Detect which cell encompasses the target text, then output its (x, y) center coordinate. 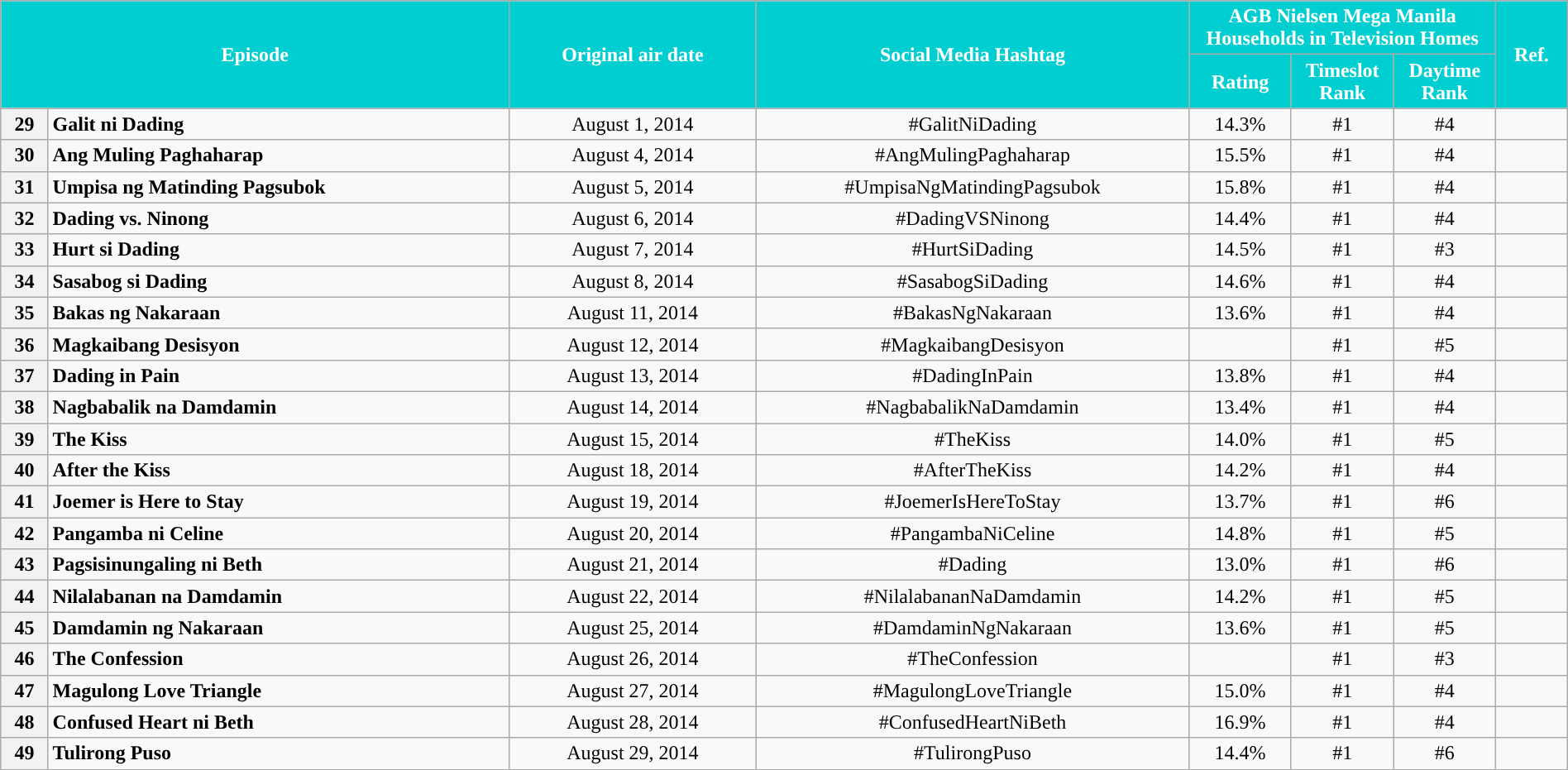
Confused Heart ni Beth (279, 722)
#DadingVSNinong (973, 218)
August 21, 2014 (633, 565)
August 26, 2014 (633, 659)
August 14, 2014 (633, 407)
August 28, 2014 (633, 722)
13.0% (1241, 565)
AGB Nielsen Mega Manila Households in Television Homes (1343, 28)
Umpisa ng Matinding Pagsubok (279, 187)
#AfterTheKiss (973, 471)
33 (25, 250)
Magulong Love Triangle (279, 691)
14.3% (1241, 124)
#NilalabananNaDamdamin (973, 596)
The Confession (279, 659)
43 (25, 565)
August 20, 2014 (633, 533)
34 (25, 281)
Pagsisinungaling ni Beth (279, 565)
14.5% (1241, 250)
August 27, 2014 (633, 691)
Sasabog si Dading (279, 281)
47 (25, 691)
36 (25, 344)
16.9% (1241, 722)
Social Media Hashtag (973, 55)
August 1, 2014 (633, 124)
August 7, 2014 (633, 250)
Nagbabalik na Damdamin (279, 407)
49 (25, 753)
#TheKiss (973, 439)
Tulirong Puso (279, 753)
#DadingInPain (973, 375)
#UmpisaNgMatindingPagsubok (973, 187)
Dading in Pain (279, 375)
40 (25, 471)
August 13, 2014 (633, 375)
44 (25, 596)
42 (25, 533)
35 (25, 313)
13.8% (1241, 375)
Magkaibang Desisyon (279, 344)
#Dading (973, 565)
13.4% (1241, 407)
August 25, 2014 (633, 628)
46 (25, 659)
Dading vs. Ninong (279, 218)
32 (25, 218)
August 6, 2014 (633, 218)
Original air date (633, 55)
Nilalabanan na Damdamin (279, 596)
#ConfusedHeartNiBeth (973, 722)
August 8, 2014 (633, 281)
August 29, 2014 (633, 753)
August 5, 2014 (633, 187)
38 (25, 407)
After the Kiss (279, 471)
August 22, 2014 (633, 596)
August 18, 2014 (633, 471)
29 (25, 124)
#SasabogSiDading (973, 281)
#MagkaibangDesisyon (973, 344)
#MagulongLoveTriangle (973, 691)
#DamdaminNgNakaraan (973, 628)
Hurt si Dading (279, 250)
39 (25, 439)
Bakas ng Nakaraan (279, 313)
August 19, 2014 (633, 502)
#TulirongPuso (973, 753)
#NagbabalikNaDamdamin (973, 407)
Episode (255, 55)
37 (25, 375)
#JoemerIsHereToStay (973, 502)
Pangamba ni Celine (279, 533)
14.0% (1241, 439)
31 (25, 187)
Ref. (1532, 55)
August 11, 2014 (633, 313)
41 (25, 502)
Rating (1241, 81)
14.6% (1241, 281)
Damdamin ng Nakaraan (279, 628)
14.8% (1241, 533)
45 (25, 628)
#GalitNiDading (973, 124)
August 12, 2014 (633, 344)
#HurtSiDading (973, 250)
#BakasNgNakaraan (973, 313)
Joemer is Here to Stay (279, 502)
15.8% (1241, 187)
August 15, 2014 (633, 439)
13.7% (1241, 502)
#TheConfession (973, 659)
Galit ni Dading (279, 124)
The Kiss (279, 439)
Daytime Rank (1445, 81)
August 4, 2014 (633, 155)
Timeslot Rank (1342, 81)
15.0% (1241, 691)
15.5% (1241, 155)
#PangambaNiCeline (973, 533)
30 (25, 155)
Ang Muling Paghaharap (279, 155)
#AngMulingPaghaharap (973, 155)
48 (25, 722)
